Locate the cell with the specified text and output its (X, Y) center coordinate. 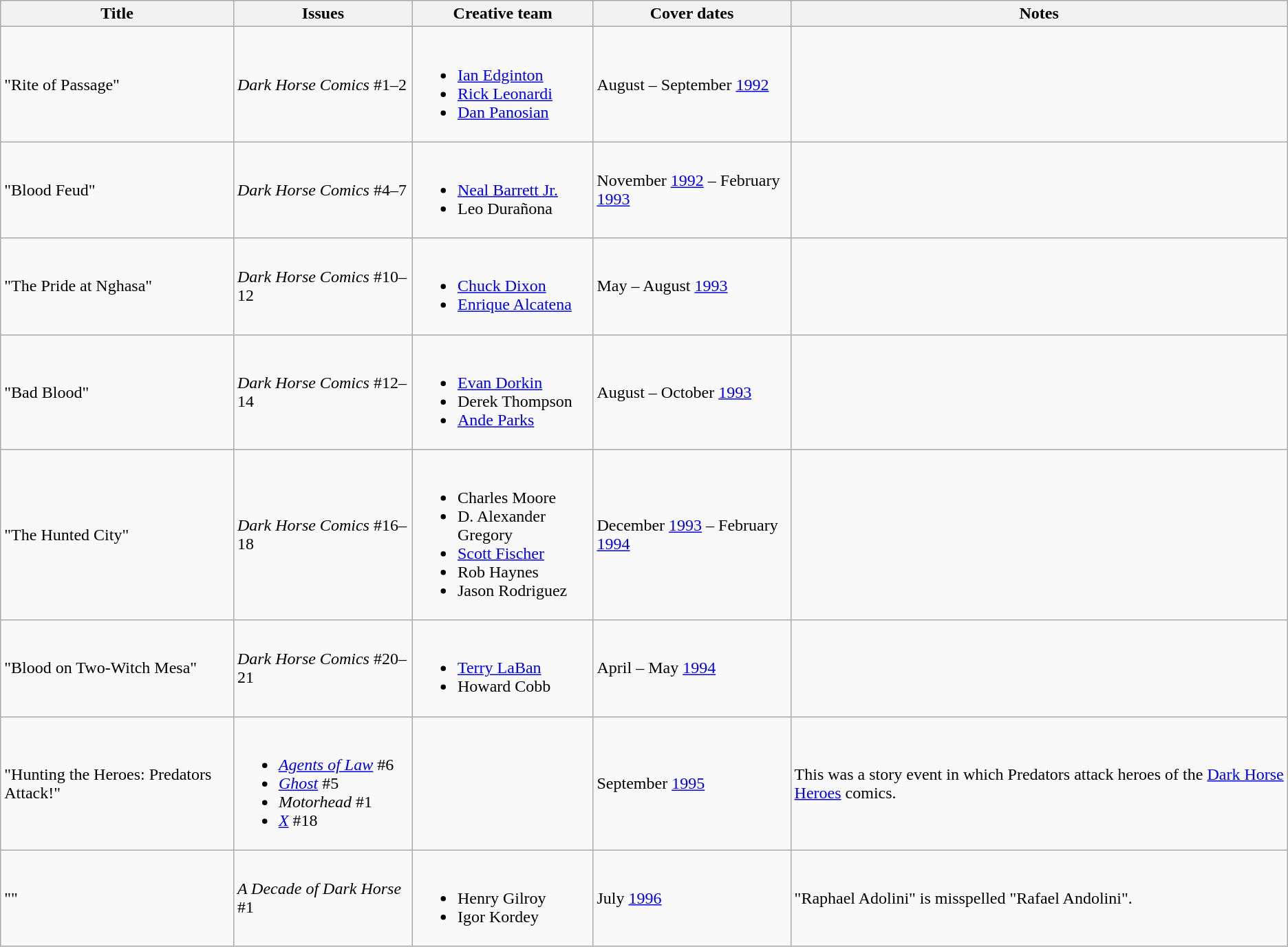
"Blood on Two-Witch Mesa" (117, 668)
Evan DorkinDerek ThompsonAnde Parks (502, 392)
"The Hunted City" (117, 535)
"Blood Feud" (117, 190)
Title (117, 14)
September 1995 (692, 783)
Dark Horse Comics #4–7 (323, 190)
A Decade of Dark Horse #1 (323, 898)
August – October 1993 (692, 392)
July 1996 (692, 898)
Neal Barrett Jr.Leo Durañona (502, 190)
This was a story event in which Predators attack heroes of the Dark Horse Heroes comics. (1039, 783)
"Raphael Adolini" is misspelled "Rafael Andolini". (1039, 898)
Dark Horse Comics #1–2 (323, 84)
"Bad Blood" (117, 392)
Creative team (502, 14)
Cover dates (692, 14)
Dark Horse Comics #12–14 (323, 392)
August – September 1992 (692, 84)
Agents of Law #6Ghost #5Motorhead #1X #18 (323, 783)
"Rite of Passage" (117, 84)
Henry GilroyIgor Kordey (502, 898)
Terry LaBanHoward Cobb (502, 668)
Notes (1039, 14)
May – August 1993 (692, 286)
Dark Horse Comics #20–21 (323, 668)
Dark Horse Comics #16–18 (323, 535)
Issues (323, 14)
"" (117, 898)
Chuck DixonEnrique Alcatena (502, 286)
Dark Horse Comics #10–12 (323, 286)
"Hunting the Heroes: Predators Attack!" (117, 783)
December 1993 – February 1994 (692, 535)
April – May 1994 (692, 668)
Ian EdgintonRick LeonardiDan Panosian (502, 84)
"The Pride at Nghasa" (117, 286)
November 1992 – February 1993 (692, 190)
Charles MooreD. Alexander GregoryScott FischerRob HaynesJason Rodriguez (502, 535)
